Locate the cell with the specified text and output its [X, Y] center coordinate. 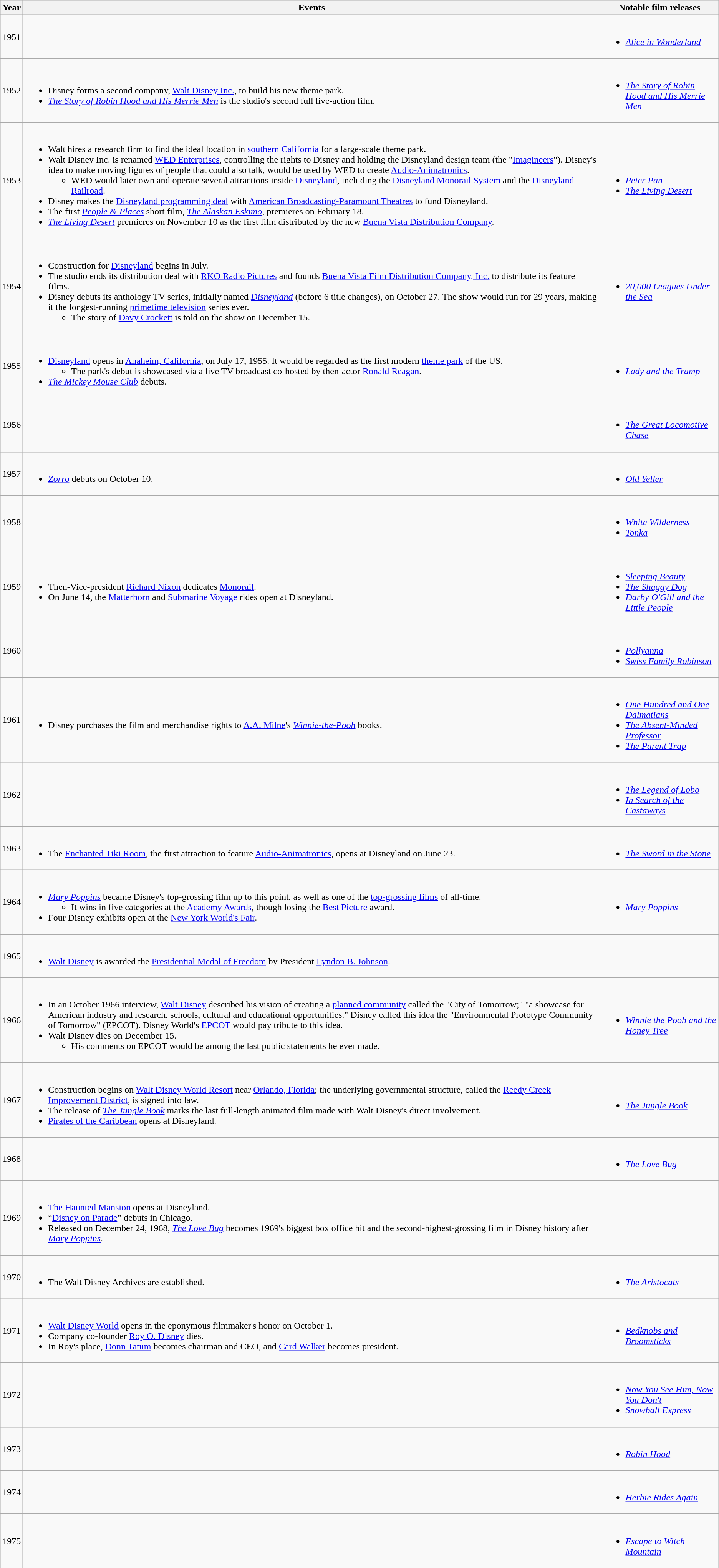
1960 [12, 650]
The Aristocats [659, 1277]
The Jungle Book [659, 1100]
Escape to Witch Mountain [659, 1541]
Herbie Rides Again [659, 1492]
1956 [12, 425]
1968 [12, 1159]
1955 [12, 366]
1951 [12, 37]
1962 [12, 795]
The Sword in the Stone [659, 848]
Disney purchases the film and merchandise rights to A.A. Milne's Winnie-the-Pooh books. [312, 720]
PollyannaSwiss Family Robinson [659, 650]
1975 [12, 1541]
Bedknobs and Broomsticks [659, 1331]
The Walt Disney Archives are established. [312, 1277]
1974 [12, 1492]
1967 [12, 1100]
Alice in Wonderland [659, 37]
1973 [12, 1449]
1971 [12, 1331]
Peter PanThe Living Desert [659, 181]
White WildernessTonka [659, 522]
1953 [12, 181]
The Love Bug [659, 1159]
Zorro debuts on October 10. [312, 473]
1966 [12, 1020]
Sleeping BeautyThe Shaggy DogDarby O'Gill and the Little People [659, 586]
1957 [12, 473]
The Enchanted Tiki Room, the first attraction to feature Audio-Animatronics, opens at Disneyland on June 23. [312, 848]
1963 [12, 848]
Old Yeller [659, 473]
Events [312, 8]
1964 [12, 902]
The Story of Robin Hood and His Merrie Men [659, 91]
1969 [12, 1218]
1961 [12, 720]
1952 [12, 91]
20,000 Leagues Under the Sea [659, 286]
Then-Vice-president Richard Nixon dedicates Monorail.On June 14, the Matterhorn and Submarine Voyage rides open at Disneyland. [312, 586]
The Great Locomotive Chase [659, 425]
1954 [12, 286]
Mary Poppins [659, 902]
Robin Hood [659, 1449]
Year [12, 8]
Now You See Him, Now You Don'tSnowball Express [659, 1395]
Walt Disney is awarded the Presidential Medal of Freedom by President Lyndon B. Johnson. [312, 956]
1972 [12, 1395]
One Hundred and One DalmatiansThe Absent-Minded ProfessorThe Parent Trap [659, 720]
Lady and the Tramp [659, 366]
Notable film releases [659, 8]
1970 [12, 1277]
Winnie the Pooh and the Honey Tree [659, 1020]
1959 [12, 586]
The Legend of LoboIn Search of the Castaways [659, 795]
1958 [12, 522]
1965 [12, 956]
